Output the [X, Y] coordinate of the center of the cell containing the given text.  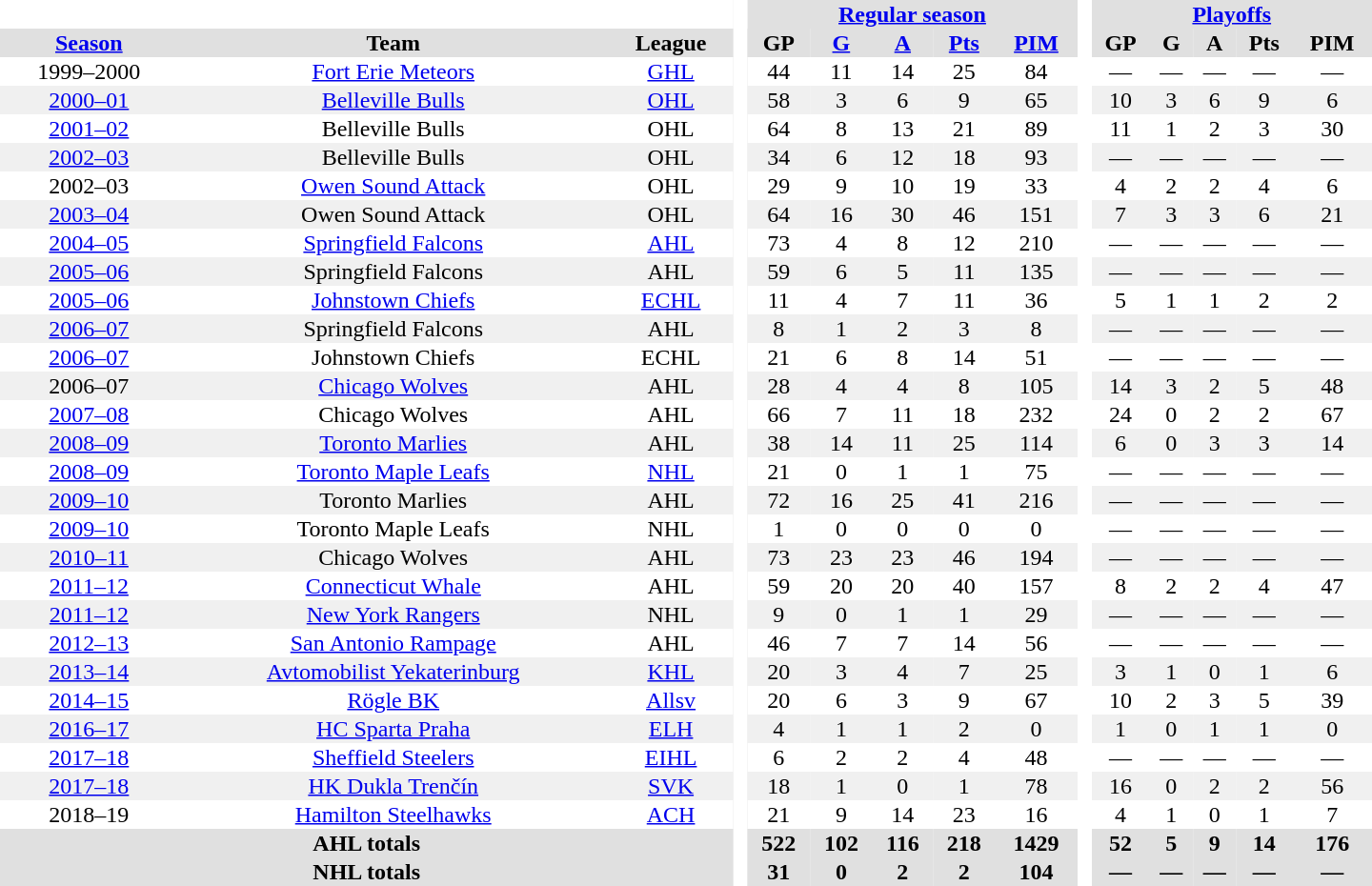
League [671, 43]
157 [1037, 586]
72 [779, 500]
51 [1037, 357]
2013–14 [90, 672]
135 [1037, 272]
31 [779, 872]
47 [1332, 586]
AHL totals [366, 843]
34 [779, 157]
218 [964, 843]
2010–11 [90, 557]
65 [1037, 100]
78 [1037, 786]
93 [1037, 157]
44 [779, 71]
Rögle BK [393, 700]
36 [1037, 300]
HC Sparta Praha [393, 729]
ELH [671, 729]
1429 [1037, 843]
2012–13 [90, 643]
Team [393, 43]
San Antonio Rampage [393, 643]
Season [90, 43]
Fort Erie Meteors [393, 71]
2018–19 [90, 815]
216 [1037, 500]
24 [1120, 414]
232 [1037, 414]
New York Rangers [393, 614]
39 [1332, 700]
194 [1037, 557]
102 [841, 843]
Playoffs [1232, 14]
2016–17 [90, 729]
84 [1037, 71]
Avtomobilist Yekaterinburg [393, 672]
41 [964, 500]
13 [903, 129]
58 [779, 100]
2014–15 [90, 700]
2001–02 [90, 129]
52 [1120, 843]
ACH [671, 815]
2007–08 [90, 414]
GHL [671, 71]
75 [1037, 472]
210 [1037, 243]
HK Dukla Trenčín [393, 786]
SVK [671, 786]
33 [1037, 186]
Hamilton Steelhawks [393, 815]
Regular season [913, 14]
1999–2000 [90, 71]
Sheffield Steelers [393, 757]
38 [779, 443]
116 [903, 843]
105 [1037, 386]
2004–05 [90, 243]
40 [964, 586]
114 [1037, 443]
Allsv [671, 700]
NHL totals [366, 872]
EIHL [671, 757]
2000–01 [90, 100]
176 [1332, 843]
104 [1037, 872]
66 [779, 414]
28 [779, 386]
19 [964, 186]
522 [779, 843]
89 [1037, 129]
Connecticut Whale [393, 586]
KHL [671, 672]
151 [1037, 214]
2003–04 [90, 214]
